Search for the cell housing the specified text and yield its [X, Y] center coordinate. 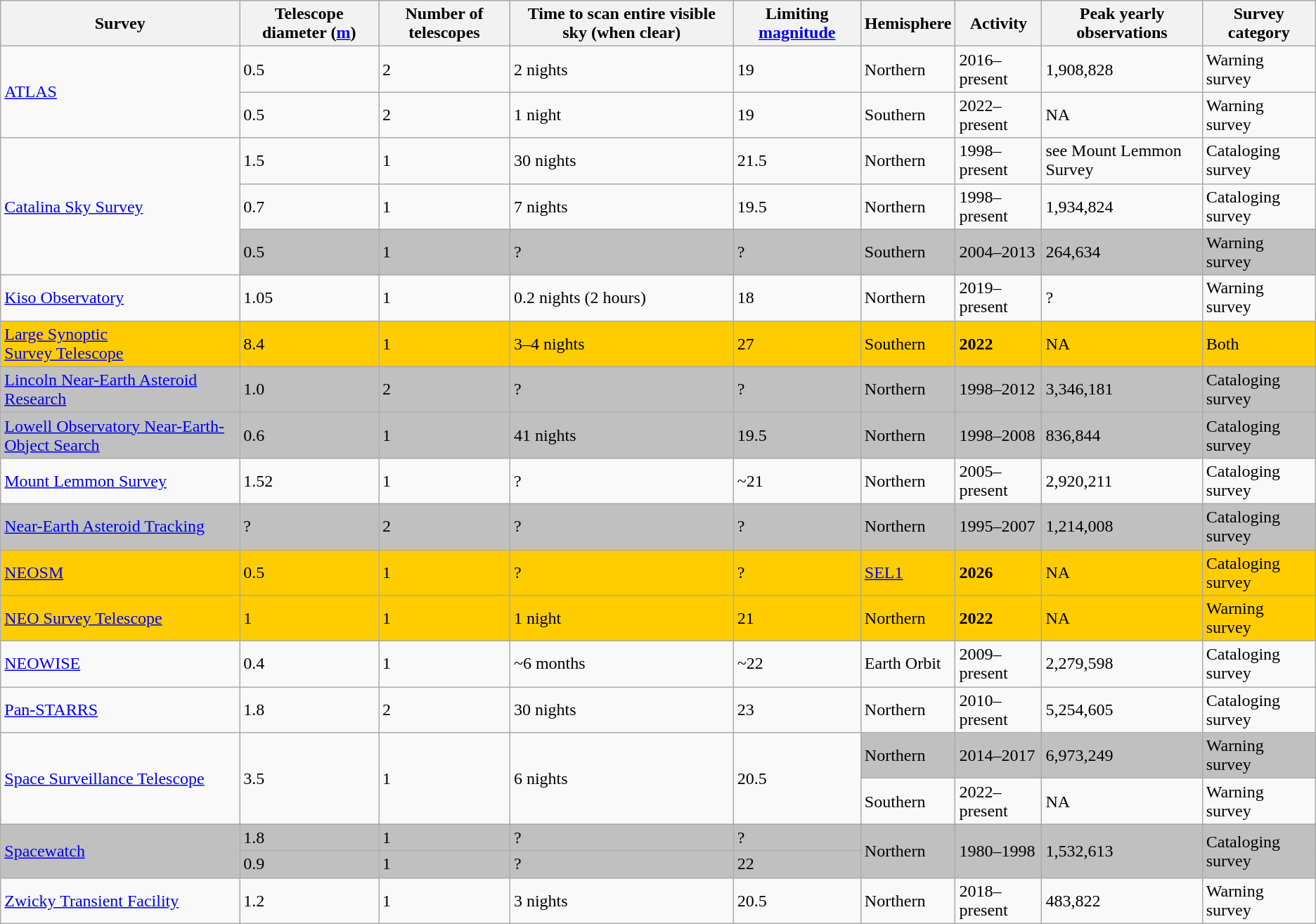
Hemisphere [908, 24]
1,532,613 [1122, 851]
6,973,249 [1122, 755]
7 nights [621, 207]
22 [797, 864]
0.9 [309, 864]
2018–present [998, 900]
0.2 nights (2 hours) [621, 298]
Lowell Observatory Near-Earth-Object Search [120, 435]
Kiso Observatory [120, 298]
Mount Lemmon Survey [120, 481]
Activity [998, 24]
21 [797, 619]
2 nights [621, 69]
2010–present [998, 710]
Pan-STARRS [120, 710]
~22 [797, 664]
1,214,008 [1122, 526]
2,279,598 [1122, 664]
2014–2017 [998, 755]
SEL1 [908, 572]
1.52 [309, 481]
3.5 [309, 778]
3 nights [621, 900]
Catalina Sky Survey [120, 207]
1,908,828 [1122, 69]
0.6 [309, 435]
8.4 [309, 343]
0.7 [309, 207]
Lincoln Near-Earth Asteroid Research [120, 390]
NEO Survey Telescope [120, 619]
6 nights [621, 778]
Large SynopticSurvey Telescope [120, 343]
1998–2012 [998, 390]
1,934,824 [1122, 207]
Peak yearly observations [1122, 24]
3–4 nights [621, 343]
1998–2008 [998, 435]
Limiting magnitude [797, 24]
2026 [998, 572]
Number of telescopes [444, 24]
2019–present [998, 298]
Near-Earth Asteroid Tracking [120, 526]
1.2 [309, 900]
ATLAS [120, 92]
Telescope diameter (m) [309, 24]
27 [797, 343]
41 nights [621, 435]
483,822 [1122, 900]
836,844 [1122, 435]
NEOSM [120, 572]
1995–2007 [998, 526]
Survey category [1258, 24]
23 [797, 710]
1.05 [309, 298]
Space Surveillance Telescope [120, 778]
Earth Orbit [908, 664]
1.0 [309, 390]
18 [797, 298]
2005–present [998, 481]
~6 months [621, 664]
see Mount Lemmon Survey [1122, 160]
264,634 [1122, 252]
5,254,605 [1122, 710]
Time to scan entire visible sky (when clear) [621, 24]
2009–present [998, 664]
Survey [120, 24]
Zwicky Transient Facility [120, 900]
NEOWISE [120, 664]
21.5 [797, 160]
Spacewatch [120, 851]
2016–present [998, 69]
2,920,211 [1122, 481]
0.4 [309, 664]
3,346,181 [1122, 390]
~21 [797, 481]
1980–1998 [998, 851]
Both [1258, 343]
1.5 [309, 160]
2004–2013 [998, 252]
